Scan for the cell matching the given text and deliver its [X, Y] coordinate at center. 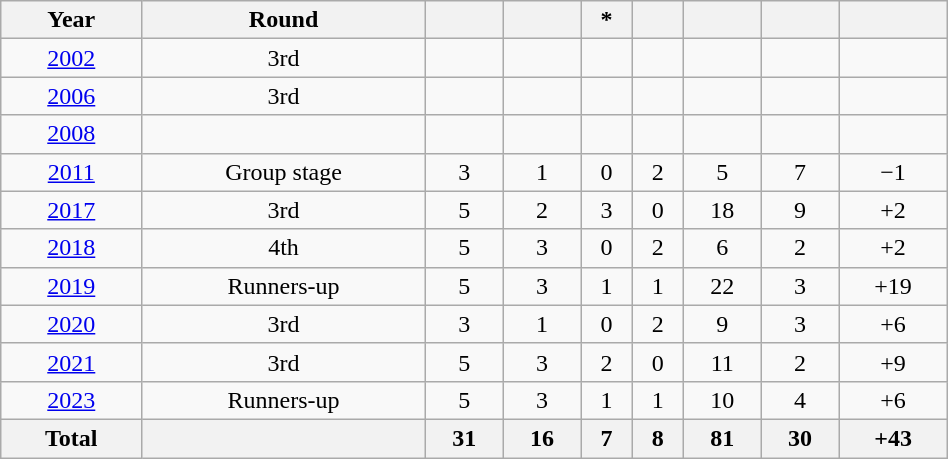
18 [722, 210]
22 [722, 286]
Round [284, 20]
10 [722, 400]
30 [800, 438]
4 [800, 400]
2002 [72, 58]
81 [722, 438]
4th [284, 248]
2017 [72, 210]
6 [722, 248]
Group stage [284, 172]
2011 [72, 172]
2008 [72, 134]
+43 [893, 438]
2006 [72, 96]
Total [72, 438]
+19 [893, 286]
16 [542, 438]
2019 [72, 286]
2023 [72, 400]
8 [658, 438]
2020 [72, 324]
2021 [72, 362]
−1 [893, 172]
* [606, 20]
11 [722, 362]
31 [464, 438]
2018 [72, 248]
+9 [893, 362]
Year [72, 20]
